Scan for the cell matching the given text and deliver its [X, Y] coordinate at center. 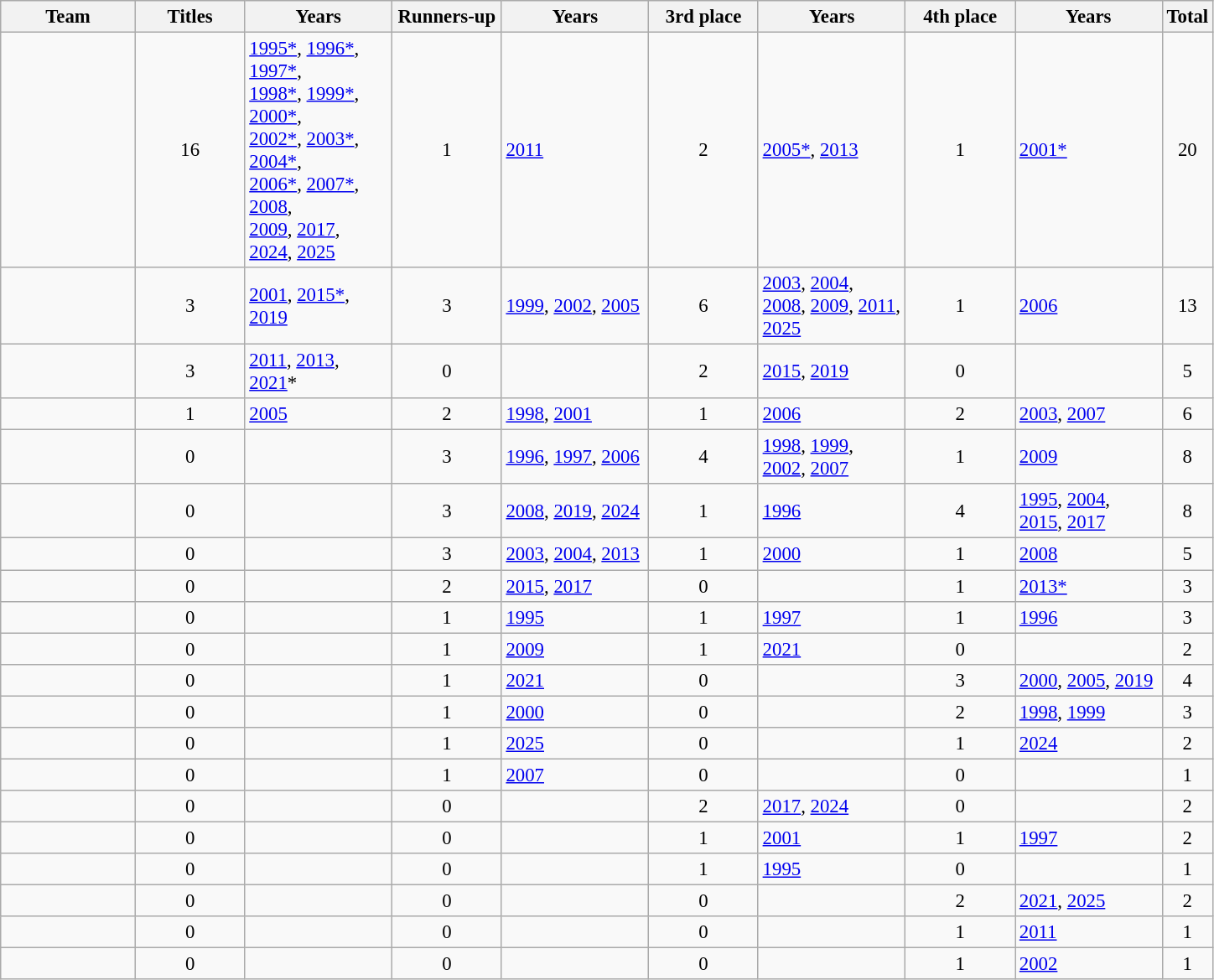
2005*, 2013 [832, 151]
Runners-up [448, 17]
2007 [575, 775]
1998, 1999, 2002, 2007 [832, 458]
2011, 2013, 2021* [319, 372]
20 [1187, 151]
1999, 2002, 2005 [575, 306]
1998, 2001 [575, 414]
Titles [189, 17]
2021, 2025 [1088, 901]
2001, 2015*, 2019 [319, 306]
1995, 2004, 2015, 2017 [1088, 511]
1995*, 1996*, 1997*,1998*, 1999*, 2000*,2002*, 2003*, 2004*,2006*, 2007*, 2008,2009, 2017, 2024, 2025 [319, 151]
2015, 2017 [575, 586]
2001* [1088, 151]
2017, 2024 [832, 806]
16 [189, 151]
Team [69, 17]
2003, 2007 [1088, 414]
2003, 2004, 2008, 2009, 2011, 2025 [832, 306]
1998, 1999 [1088, 712]
2008 [1088, 554]
13 [1187, 306]
2024 [1088, 744]
2001 [832, 837]
1996, 1997, 2006 [575, 458]
2025 [575, 744]
2005 [319, 414]
3rd place [704, 17]
2015, 2019 [832, 372]
2008, 2019, 2024 [575, 511]
2000, 2005, 2019 [1088, 680]
2003, 2004, 2013 [575, 554]
Total [1187, 17]
2002 [1088, 964]
4th place [961, 17]
2013* [1088, 586]
